Pinpoint the cell where the given text exists, returning its (X, Y) midpoint coordinate. 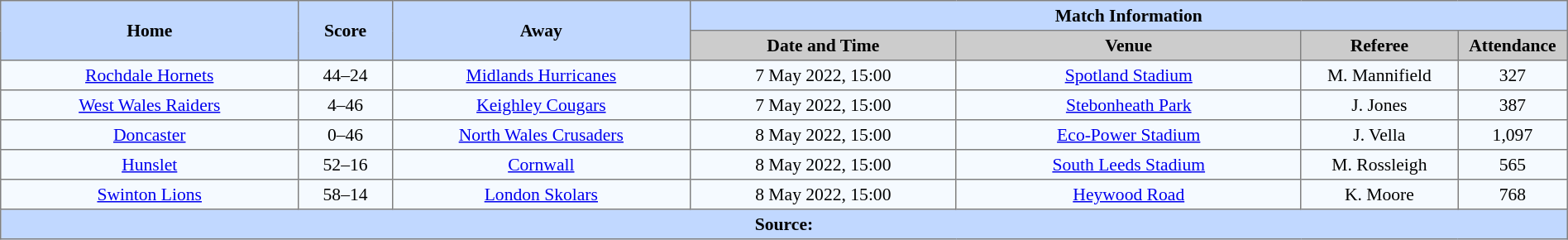
Venue (1128, 46)
Score (346, 31)
West Wales Raiders (150, 105)
Match Information (1128, 16)
Source: (784, 224)
768 (1513, 194)
Eco-Power Stadium (1128, 135)
Keighley Cougars (541, 105)
K. Moore (1379, 194)
387 (1513, 105)
J. Jones (1379, 105)
Stebonheath Park (1128, 105)
Spotland Stadium (1128, 75)
Swinton Lions (150, 194)
Doncaster (150, 135)
Date and Time (823, 46)
44–24 (346, 75)
4–46 (346, 105)
Hunslet (150, 165)
1,097 (1513, 135)
0–46 (346, 135)
M. Rossleigh (1379, 165)
M. Mannifield (1379, 75)
North Wales Crusaders (541, 135)
Referee (1379, 46)
Home (150, 31)
327 (1513, 75)
J. Vella (1379, 135)
London Skolars (541, 194)
Midlands Hurricanes (541, 75)
Away (541, 31)
Attendance (1513, 46)
Heywood Road (1128, 194)
58–14 (346, 194)
52–16 (346, 165)
565 (1513, 165)
Cornwall (541, 165)
South Leeds Stadium (1128, 165)
Rochdale Hornets (150, 75)
